Return [x, y] of the center of cell containing provided text 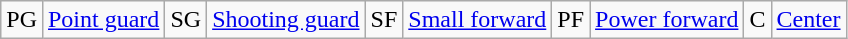
C [758, 20]
Center [808, 20]
SF [384, 20]
Point guard [103, 20]
Shooting guard [286, 20]
PG [22, 20]
Small forward [478, 20]
PF [571, 20]
Power forward [667, 20]
SG [186, 20]
